Find where the given text appears and provide that cell's center as (X, Y) coordinate. 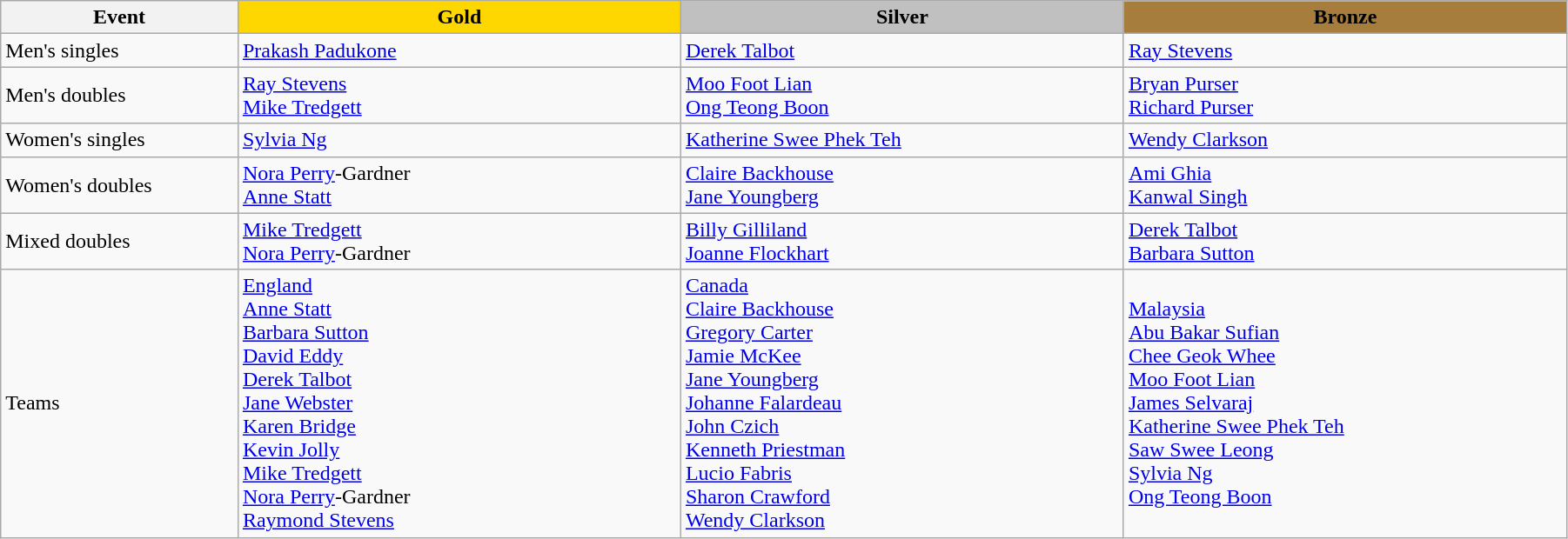
Ami Ghia Kanwal Singh (1345, 184)
Moo Foot Lian Ong Teong Boon (901, 96)
Women's singles (120, 140)
Bryan Purser Richard Purser (1345, 96)
Men's doubles (120, 96)
Women's doubles (120, 184)
Ray Stevens Mike Tredgett (459, 96)
Gold (459, 17)
Teams (120, 403)
Nora Perry-Gardner Anne Statt (459, 184)
Claire Backhouse Jane Youngberg (901, 184)
Katherine Swee Phek Teh (901, 140)
MalaysiaAbu Bakar SufianChee Geok WheeMoo Foot LianJames SelvarajKatherine Swee Phek TehSaw Swee LeongSylvia NgOng Teong Boon (1345, 403)
CanadaClaire BackhouseGregory CarterJamie McKeeJane YoungbergJohanne FalardeauJohn CzichKenneth PriestmanLucio FabrisSharon CrawfordWendy Clarkson (901, 403)
Men's singles (120, 50)
Bronze (1345, 17)
Prakash Padukone (459, 50)
Ray Stevens (1345, 50)
Mixed doubles (120, 242)
Billy Gilliland Joanne Flockhart (901, 242)
Wendy Clarkson (1345, 140)
Silver (901, 17)
Event (120, 17)
Sylvia Ng (459, 140)
Mike Tredgett Nora Perry-Gardner (459, 242)
Derek Talbot Barbara Sutton (1345, 242)
EnglandAnne StattBarbara SuttonDavid EddyDerek TalbotJane WebsterKaren BridgeKevin JollyMike TredgettNora Perry-GardnerRaymond Stevens (459, 403)
Derek Talbot (901, 50)
